Locate the cell with the specified text and output its (x, y) center coordinate. 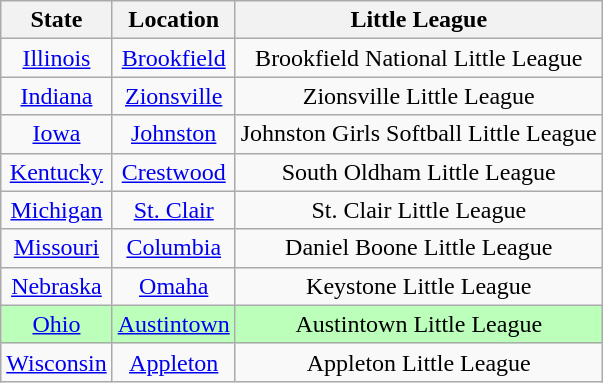
Indiana (56, 96)
Daniel Boone Little League (418, 248)
Austintown Little League (418, 324)
Iowa (56, 134)
Crestwood (174, 172)
Kentucky (56, 172)
State (56, 20)
Appleton Little League (418, 362)
St. Clair Little League (418, 210)
Wisconsin (56, 362)
Zionsville (174, 96)
South Oldham Little League (418, 172)
Little League (418, 20)
Keystone Little League (418, 286)
Illinois (56, 58)
Ohio (56, 324)
Omaha (174, 286)
Missouri (56, 248)
Location (174, 20)
Nebraska (56, 286)
Zionsville Little League (418, 96)
Brookfield National Little League (418, 58)
St. Clair (174, 210)
Johnston (174, 134)
Michigan (56, 210)
Columbia (174, 248)
Brookfield (174, 58)
Johnston Girls Softball Little League (418, 134)
Appleton (174, 362)
Austintown (174, 324)
